Locate the cell with the specified text and output its [x, y] center coordinate. 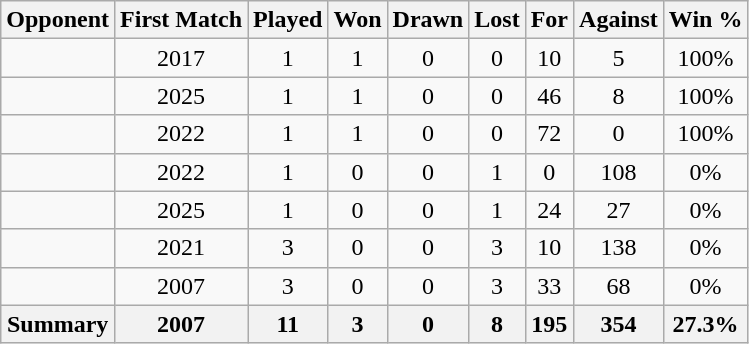
46 [549, 96]
Summary [58, 324]
Against [619, 20]
27 [619, 210]
Drawn [428, 20]
354 [619, 324]
72 [549, 134]
Played [288, 20]
2017 [182, 58]
138 [619, 248]
Won [358, 20]
33 [549, 286]
2021 [182, 248]
5 [619, 58]
68 [619, 286]
24 [549, 210]
Opponent [58, 20]
First Match [182, 20]
27.3% [706, 324]
Win % [706, 20]
195 [549, 324]
For [549, 20]
11 [288, 324]
Lost [497, 20]
108 [619, 172]
